Scan for the cell matching the given text and deliver its [X, Y] coordinate at center. 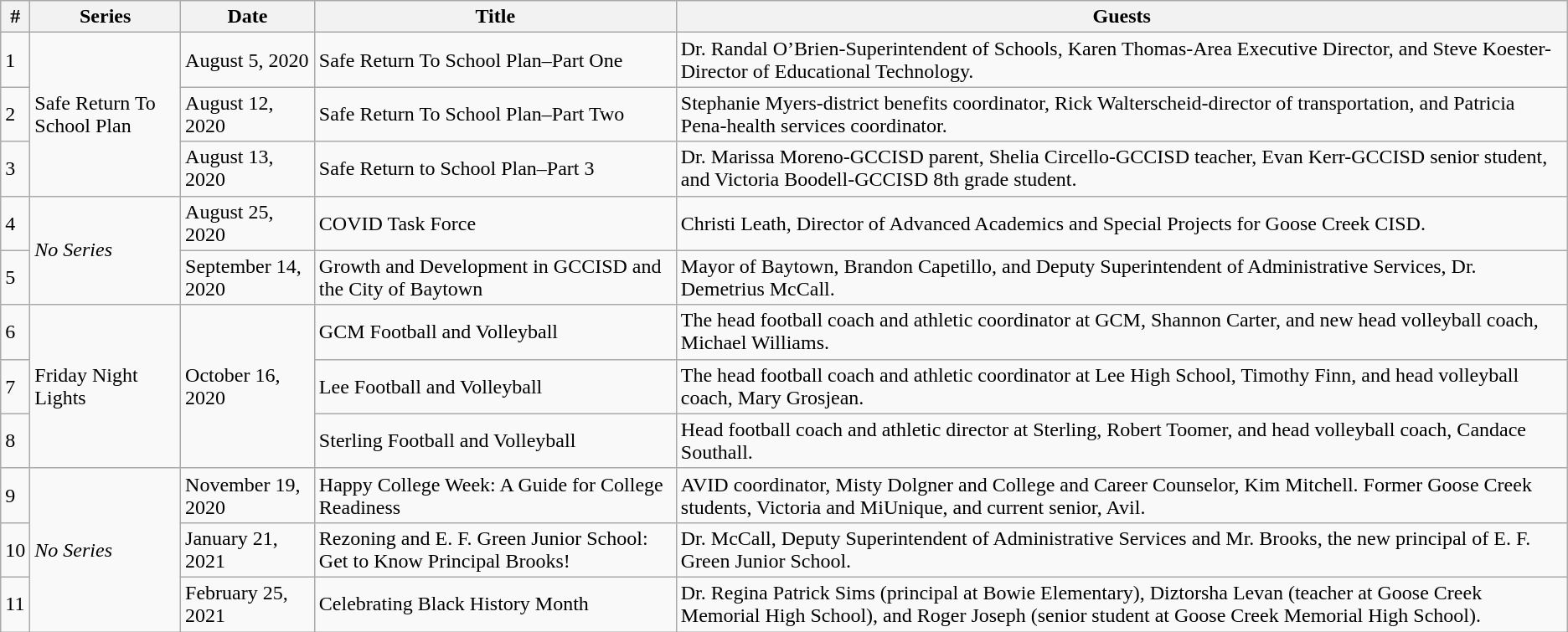
Christi Leath, Director of Advanced Academics and Special Projects for Goose Creek CISD. [1122, 223]
Happy College Week: A Guide for College Readiness [495, 496]
10 [15, 549]
Safe Return To School Plan–Part One [495, 60]
August 25, 2020 [248, 223]
The head football coach and athletic coordinator at Lee High School, Timothy Finn, and head volleyball coach, Mary Grosjean. [1122, 387]
Safe Return To School Plan–Part Two [495, 114]
Growth and Development in GCCISD and the City of Baytown [495, 278]
COVID Task Force [495, 223]
August 12, 2020 [248, 114]
Mayor of Baytown, Brandon Capetillo, and Deputy Superintendent of Administrative Services, Dr. Demetrius McCall. [1122, 278]
Safe Return to School Plan–Part 3 [495, 169]
11 [15, 604]
Sterling Football and Volleyball [495, 440]
February 25, 2021 [248, 604]
Dr. Marissa Moreno-GCCISD parent, Shelia Circello-GCCISD teacher, Evan Kerr-GCCISD senior student, and Victoria Boodell-GCCISD 8th grade student. [1122, 169]
Dr. McCall, Deputy Superintendent of Administrative Services and Mr. Brooks, the new principal of E. F. Green Junior School. [1122, 549]
# [15, 17]
Friday Night Lights [106, 387]
4 [15, 223]
Series [106, 17]
Celebrating Black History Month [495, 604]
6 [15, 331]
October 16, 2020 [248, 387]
7 [15, 387]
Rezoning and E. F. Green Junior School: Get to Know Principal Brooks! [495, 549]
Safe Return To School Plan [106, 114]
January 21, 2021 [248, 549]
November 19, 2020 [248, 496]
Guests [1122, 17]
3 [15, 169]
GCM Football and Volleyball [495, 331]
5 [15, 278]
August 5, 2020 [248, 60]
The head football coach and athletic coordinator at GCM, Shannon Carter, and new head volleyball coach, Michael Williams. [1122, 331]
Date [248, 17]
Head football coach and athletic director at Sterling, Robert Toomer, and head volleyball coach, Candace Southall. [1122, 440]
9 [15, 496]
Title [495, 17]
1 [15, 60]
2 [15, 114]
Stephanie Myers-district benefits coordinator, Rick Walterscheid-director of transportation, and Patricia Pena-health services coordinator. [1122, 114]
September 14, 2020 [248, 278]
Lee Football and Volleyball [495, 387]
August 13, 2020 [248, 169]
8 [15, 440]
Dr. Randal O’Brien-Superintendent of Schools, Karen Thomas-Area Executive Director, and Steve Koester-Director of Educational Technology. [1122, 60]
